Return the (x, y) coordinate for the center point of the cell that contains the specified text.  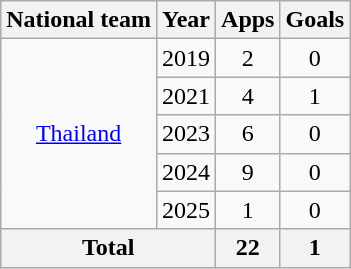
2021 (186, 96)
National team (79, 20)
Total (108, 248)
6 (248, 134)
Goals (315, 20)
Thailand (79, 134)
2024 (186, 172)
9 (248, 172)
2 (248, 58)
22 (248, 248)
Year (186, 20)
4 (248, 96)
2025 (186, 210)
Apps (248, 20)
2019 (186, 58)
2023 (186, 134)
